Pinpoint the cell where the given text exists, returning its (x, y) midpoint coordinate. 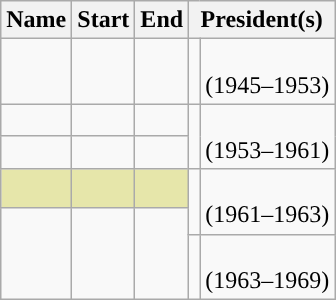
(1961–1963) (268, 202)
Start (104, 20)
(1953–1961) (268, 136)
(1963–1969) (268, 266)
President(s) (262, 20)
Name (36, 20)
(1945–1953) (268, 72)
End (162, 20)
